Capture the cell that displays the provided text and extract its [X, Y] central coordinate. 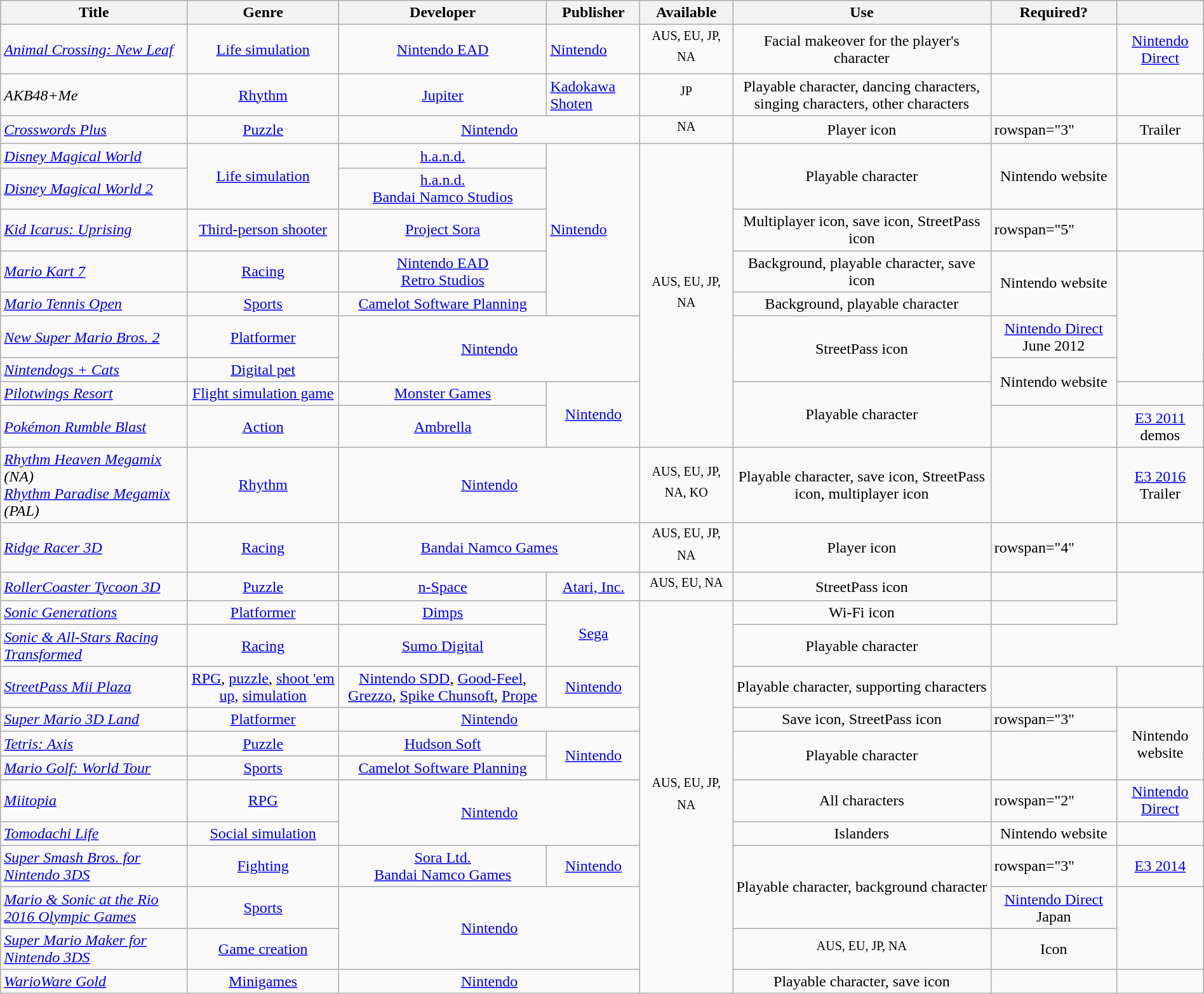
Miitopia [94, 800]
Sumo Digital [443, 645]
RPG, puzzle, shoot 'em up, simulation [263, 687]
NA [686, 130]
Playable character, save icon [862, 981]
Nintendogs + Cats [94, 370]
Super Mario Maker for Nintendo 3DS [94, 949]
Save icon, StreetPass icon [862, 720]
Sora Ltd. Bandai Namco Games [443, 866]
Pilotwings Resort [94, 394]
Publisher [593, 13]
E3 2016 Trailer [1160, 485]
Jupiter [443, 95]
WarioWare Gold [94, 981]
Flight simulation game [263, 394]
Hudson Soft [443, 744]
Third-person shooter [263, 230]
Dimps [443, 613]
Sonic Generations [94, 613]
Disney Magical World [94, 156]
Genre [263, 13]
Sega [593, 634]
Game creation [263, 949]
Social simulation [263, 833]
Atari, Inc. [593, 587]
JP [686, 95]
Nintendo SDD, Good-Feel, Grezzo, Spike Chunsoft, Prope [443, 687]
Islanders [862, 833]
AKB48+Me [94, 95]
Project Sora [443, 230]
E3 2014 [1160, 866]
Kadokawa Shoten [593, 95]
Tetris: Axis [94, 744]
Action [263, 427]
StreetPass Mii Plaza [94, 687]
Available [686, 13]
Nintendo Direct June 2012 [1053, 337]
RPG [263, 800]
Playable character, save icon, StreetPass icon, multiplayer icon [862, 485]
Mario & Sonic at the Rio 2016 Olympic Games [94, 907]
h.a.n.d. [443, 156]
Digital pet [263, 370]
Crosswords Plus [94, 130]
New Super Mario Bros. 2 [94, 337]
AUS, EU, JP, NA, KO [686, 485]
Multiplayer icon, save icon, StreetPass icon [862, 230]
Mario Golf: World Tour [94, 768]
RollerCoaster Tycoon 3D [94, 587]
Use [862, 13]
Wi-Fi icon [862, 613]
Animal Crossing: New Leaf [94, 50]
Monster Games [443, 394]
rowspan="5" [1053, 230]
Nintendo Direct Japan [1053, 907]
Disney Magical World 2 [94, 189]
Background, playable character [862, 304]
Super Smash Bros. for Nintendo 3DS [94, 866]
Playable character, dancing characters, singing characters, other characters [862, 95]
Background, playable character, save icon [862, 272]
E3 2011 demos [1160, 427]
Nintendo EADRetro Studios [443, 272]
Tomodachi Life [94, 833]
Trailer [1160, 130]
rowspan="4" [1053, 547]
n-Space [443, 587]
Ambrella [443, 427]
Rhythm Heaven Megamix (NA) Rhythm Paradise Megamix (PAL) [94, 485]
Nintendo EAD [443, 50]
Mario Tennis Open [94, 304]
rowspan="2" [1053, 800]
Facial makeover for the player's character [862, 50]
Minigames [263, 981]
Mario Kart 7 [94, 272]
Playable character, background character [862, 887]
Ridge Racer 3D [94, 547]
AUS, EU, NA [686, 587]
Required? [1053, 13]
Super Mario 3D Land [94, 720]
All characters [862, 800]
Bandai Namco Games [489, 547]
Kid Icarus: Uprising [94, 230]
Developer [443, 13]
Fighting [263, 866]
Pokémon Rumble Blast [94, 427]
Icon [1053, 949]
Sonic & All-Stars Racing Transformed [94, 645]
Playable character, supporting characters [862, 687]
Title [94, 13]
h.a.n.d.Bandai Namco Studios [443, 189]
